Capture the cell that displays the provided text and extract its [X, Y] central coordinate. 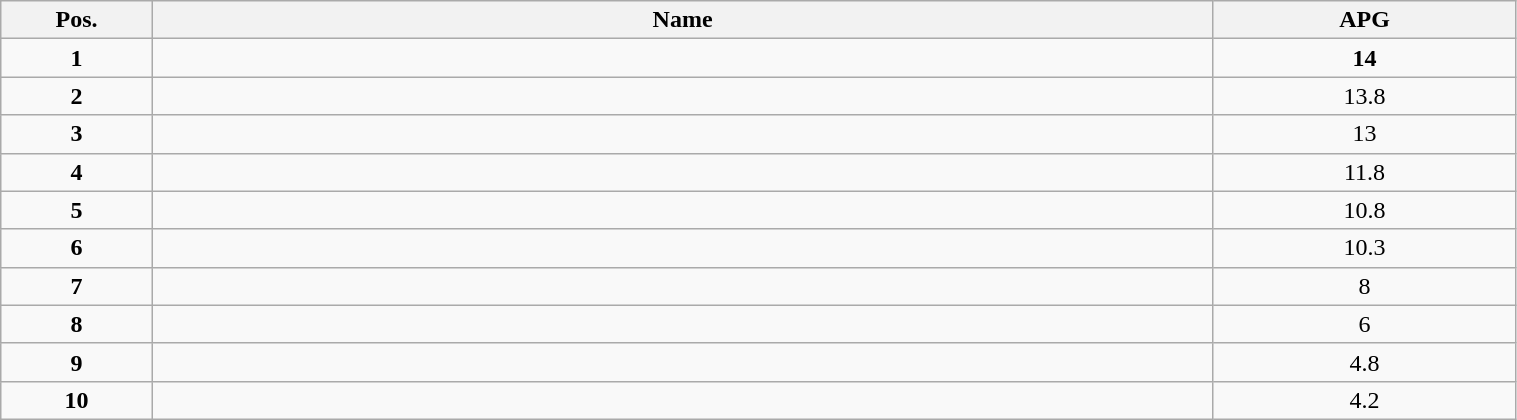
3 [77, 134]
14 [1364, 58]
2 [77, 96]
APG [1364, 20]
Pos. [77, 20]
5 [77, 210]
4 [77, 172]
11.8 [1364, 172]
10.3 [1364, 248]
10.8 [1364, 210]
Name [682, 20]
4.8 [1364, 362]
9 [77, 362]
4.2 [1364, 400]
10 [77, 400]
1 [77, 58]
13.8 [1364, 96]
13 [1364, 134]
7 [77, 286]
